Find where the given text appears and provide that cell's center as [x, y] coordinate. 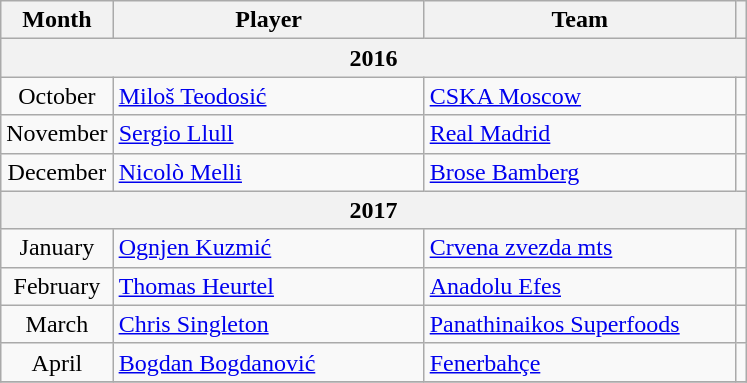
Real Madrid [580, 134]
Bogdan Bogdanović [268, 362]
Player [268, 20]
January [57, 248]
Panathinaikos Superfoods [580, 324]
2016 [374, 58]
Miloš Teodosić [268, 96]
Chris Singleton [268, 324]
Ognjen Kuzmić [268, 248]
Team [580, 20]
Thomas Heurtel [268, 286]
December [57, 172]
February [57, 286]
March [57, 324]
Crvena zvezda mts [580, 248]
2017 [374, 210]
Month [57, 20]
CSKA Moscow [580, 96]
April [57, 362]
October [57, 96]
Fenerbahçe [580, 362]
Anadolu Efes [580, 286]
Brose Bamberg [580, 172]
Sergio Llull [268, 134]
November [57, 134]
Nicolò Melli [268, 172]
